For the text-containing cell, return its midpoint in (X, Y) coordinate format. 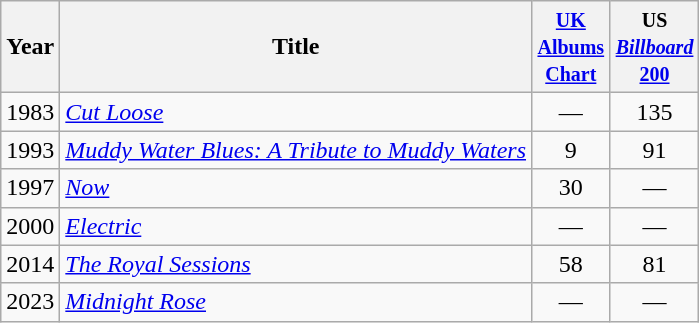
81 (654, 264)
Title (296, 47)
2000 (30, 226)
1993 (30, 150)
91 (654, 150)
1997 (30, 188)
Now (296, 188)
2014 (30, 264)
Cut Loose (296, 112)
30 (572, 188)
UK Albums Chart (572, 47)
Year (30, 47)
Midnight Rose (296, 302)
US Billboard 200 (654, 47)
135 (654, 112)
The Royal Sessions (296, 264)
1983 (30, 112)
Muddy Water Blues: A Tribute to Muddy Waters (296, 150)
Electric (296, 226)
2023 (30, 302)
58 (572, 264)
9 (572, 150)
